Scan for the cell matching the given text and deliver its [X, Y] coordinate at center. 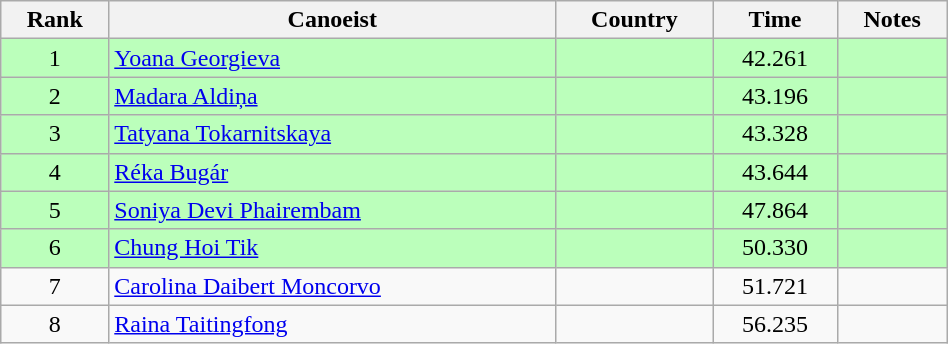
6 [55, 248]
43.196 [775, 96]
4 [55, 172]
43.644 [775, 172]
2 [55, 96]
3 [55, 134]
Tatyana Tokarnitskaya [332, 134]
43.328 [775, 134]
8 [55, 324]
Soniya Devi Phairembam [332, 210]
Notes [892, 20]
Time [775, 20]
Réka Bugár [332, 172]
Carolina Daibert Moncorvo [332, 286]
Chung Hoi Tik [332, 248]
Country [634, 20]
50.330 [775, 248]
51.721 [775, 286]
47.864 [775, 210]
Canoeist [332, 20]
Rank [55, 20]
7 [55, 286]
Madara Aldiņa [332, 96]
Raina Taitingfong [332, 324]
42.261 [775, 58]
56.235 [775, 324]
5 [55, 210]
1 [55, 58]
Yoana Georgieva [332, 58]
